Output the (x, y) coordinate of the center of the cell containing the given text.  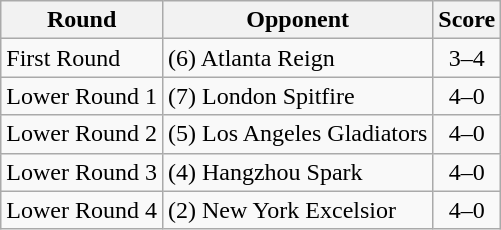
Lower Round 2 (82, 134)
Score (467, 20)
(5) Los Angeles Gladiators (297, 134)
Round (82, 20)
Opponent (297, 20)
(4) Hangzhou Spark (297, 172)
(2) New York Excelsior (297, 210)
Lower Round 3 (82, 172)
First Round (82, 58)
Lower Round 1 (82, 96)
Lower Round 4 (82, 210)
(7) London Spitfire (297, 96)
(6) Atlanta Reign (297, 58)
3–4 (467, 58)
